Capture the cell that displays the provided text and extract its [x, y] central coordinate. 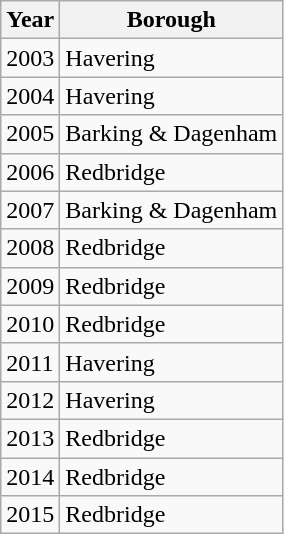
2008 [30, 248]
2003 [30, 58]
2014 [30, 477]
2013 [30, 438]
Borough [172, 20]
2005 [30, 134]
2010 [30, 324]
2004 [30, 96]
2006 [30, 172]
2012 [30, 400]
2011 [30, 362]
2007 [30, 210]
2015 [30, 515]
2009 [30, 286]
Year [30, 20]
